For the text-containing cell, return its midpoint in [X, Y] coordinate format. 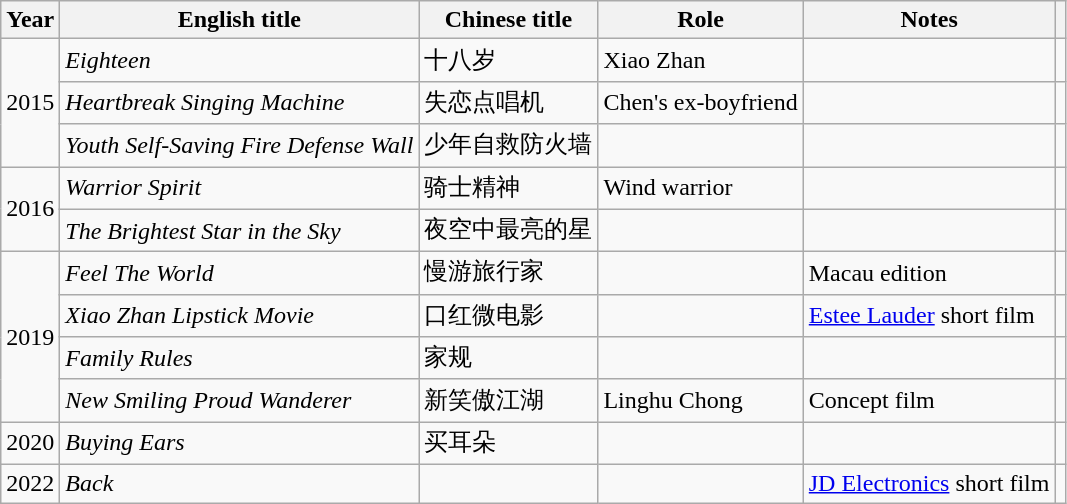
Concept film [929, 400]
Xiao Zhan Lipstick Movie [240, 316]
Back [240, 483]
口红微电影 [508, 316]
买耳朵 [508, 444]
Family Rules [240, 358]
2022 [30, 483]
新笑傲江湖 [508, 400]
夜空中最亮的星 [508, 230]
2015 [30, 103]
New Smiling Proud Wanderer [240, 400]
2016 [30, 208]
失恋点唱机 [508, 102]
Notes [929, 20]
Role [700, 20]
2020 [30, 444]
Xiao Zhan [700, 60]
家规 [508, 358]
English title [240, 20]
Chinese title [508, 20]
Macau edition [929, 274]
骑士精神 [508, 188]
Linghu Chong [700, 400]
Warrior Spirit [240, 188]
Year [30, 20]
The Brightest Star in the Sky [240, 230]
Wind warrior [700, 188]
Buying Ears [240, 444]
十八岁 [508, 60]
少年自救防火墙 [508, 146]
2019 [30, 337]
JD Electronics short film [929, 483]
慢游旅行家 [508, 274]
Estee Lauder short film [929, 316]
Chen's ex-boyfriend [700, 102]
Heartbreak Singing Machine [240, 102]
Feel The World [240, 274]
Eighteen [240, 60]
Youth Self-Saving Fire Defense Wall [240, 146]
